Determine the (x, y) coordinate at the center of the cell enclosing the given text.  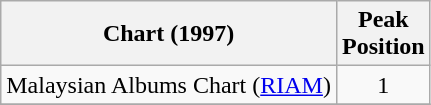
PeakPosition (383, 34)
1 (383, 85)
Malaysian Albums Chart (RIAM) (169, 85)
Chart (1997) (169, 34)
